Return the (X, Y) coordinate for the center point of the cell that contains the specified text.  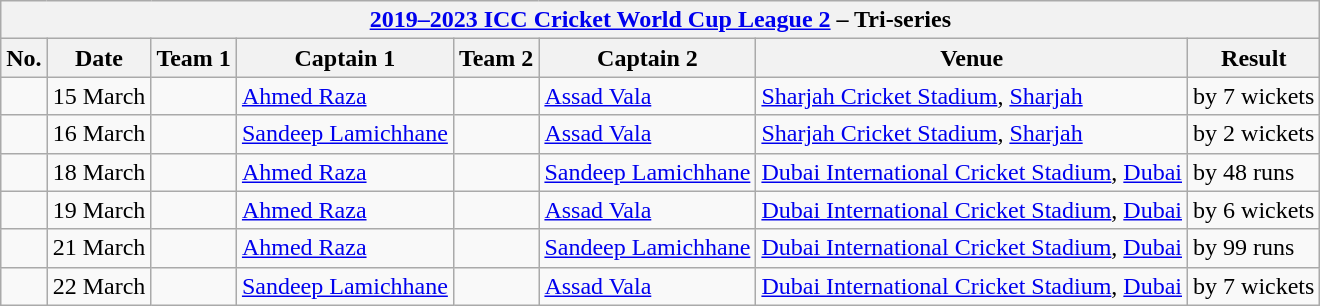
16 March (99, 134)
21 March (99, 248)
18 March (99, 172)
2019–2023 ICC Cricket World Cup League 2 – Tri-series (660, 20)
by 99 runs (1254, 248)
Date (99, 58)
15 March (99, 96)
Team 2 (496, 58)
19 March (99, 210)
Venue (972, 58)
Captain 1 (344, 58)
Team 1 (194, 58)
by 6 wickets (1254, 210)
Result (1254, 58)
by 2 wickets (1254, 134)
by 48 runs (1254, 172)
22 March (99, 286)
No. (24, 58)
Captain 2 (648, 58)
